Extract the (X, Y) coordinate from the center of the cell holding the provided text.  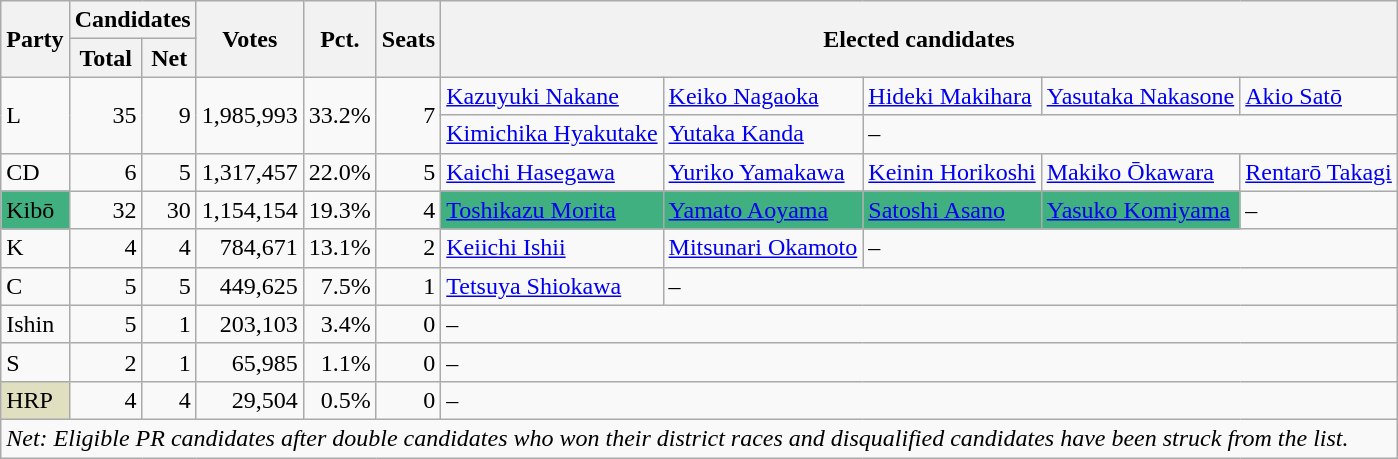
L (35, 115)
Net: Eligible PR candidates after double candidates who won their district races and disqualified candidates have been struck from the list. (700, 438)
6 (106, 172)
K (35, 248)
1,317,457 (250, 172)
22.0% (340, 172)
Kibō (35, 210)
Total (106, 58)
Votes (250, 39)
7.5% (340, 286)
0.5% (340, 400)
13.1% (340, 248)
Ishin (35, 324)
30 (169, 210)
Keiko Nagaoka (763, 96)
449,625 (250, 286)
3.4% (340, 324)
C (35, 286)
Kimichika Hyakutake (552, 134)
Pct. (340, 39)
Elected candidates (920, 39)
9 (169, 115)
Keiichi Ishii (552, 248)
1,985,993 (250, 115)
Makiko Ōkawara (1140, 172)
Party (35, 39)
29,504 (250, 400)
Tetsuya Shiokawa (552, 286)
33.2% (340, 115)
35 (106, 115)
Satoshi Asano (952, 210)
19.3% (340, 210)
Kaichi Hasegawa (552, 172)
32 (106, 210)
Candidates (132, 20)
Yamato Aoyama (763, 210)
203,103 (250, 324)
7 (408, 115)
Toshikazu Morita (552, 210)
Rentarō Takagi (1319, 172)
Yasutaka Nakasone (1140, 96)
Hideki Makihara (952, 96)
Yasuko Komiyama (1140, 210)
Yuriko Yamakawa (763, 172)
HRP (35, 400)
65,985 (250, 362)
Keinin Horikoshi (952, 172)
Seats (408, 39)
CD (35, 172)
1.1% (340, 362)
Yutaka Kanda (763, 134)
Net (169, 58)
784,671 (250, 248)
1,154,154 (250, 210)
Mitsunari Okamoto (763, 248)
S (35, 362)
Akio Satō (1319, 96)
Kazuyuki Nakane (552, 96)
